Locate the cell with the specified text and output its (x, y) center coordinate. 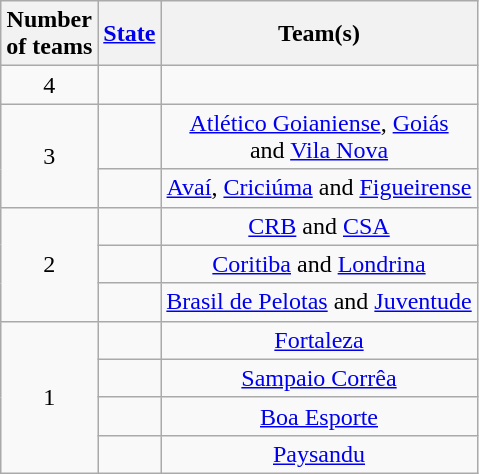
4 (50, 85)
Brasil de Pelotas and Juventude (319, 302)
Team(s) (319, 34)
Fortaleza (319, 340)
Numberof teams (50, 34)
CRB and CSA (319, 226)
Avaí, Criciúma and Figueirense (319, 188)
1 (50, 397)
2 (50, 264)
Paysandu (319, 454)
Sampaio Corrêa (319, 378)
Atlético Goianiense, Goiásand Vila Nova (319, 136)
Boa Esporte (319, 416)
State (130, 34)
3 (50, 156)
Coritiba and Londrina (319, 264)
